For the text-containing cell, return its midpoint in [x, y] coordinate format. 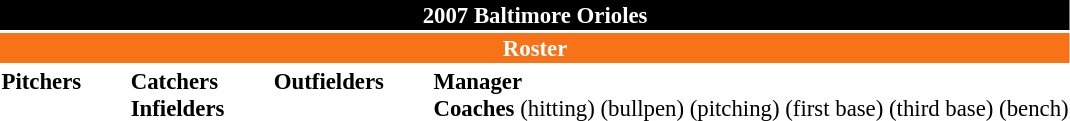
2007 Baltimore Orioles [535, 15]
Roster [535, 48]
